Search for the cell housing the specified text and yield its (X, Y) center coordinate. 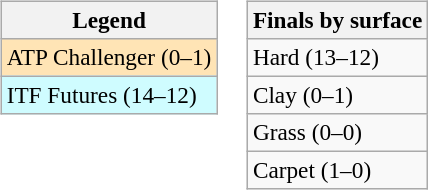
Finals by surface (337, 20)
ITF Futures (14–12) (108, 95)
ATP Challenger (0–1) (108, 57)
Legend (108, 20)
Carpet (1–0) (337, 171)
Grass (0–0) (337, 133)
Clay (0–1) (337, 95)
Hard (13–12) (337, 57)
